Provide the (x, y) coordinate of the cell's center where the given text is located.  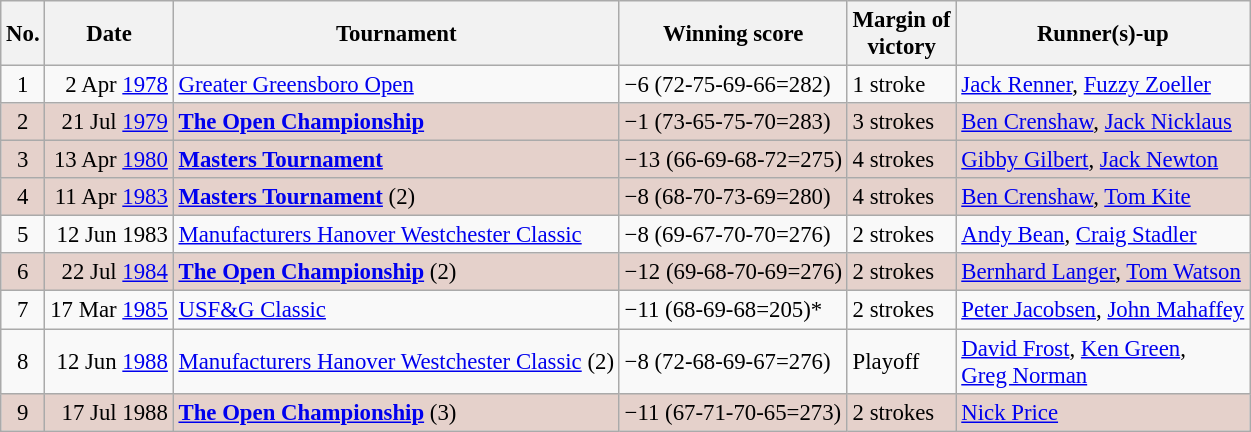
2 (23, 122)
21 Jul 1979 (109, 122)
Gibby Gilbert, Jack Newton (1103, 160)
Jack Renner, Fuzzy Zoeller (1103, 85)
David Frost, Ken Green, Greg Norman (1103, 362)
The Open Championship (396, 122)
Margin ofvictory (902, 34)
2 Apr 1978 (109, 85)
Winning score (733, 34)
−11 (67-71-70-65=273) (733, 412)
No. (23, 34)
−1 (73-65-75-70=283) (733, 122)
13 Apr 1980 (109, 160)
−8 (68-70-73-69=280) (733, 197)
12 Jun 1983 (109, 235)
4 (23, 197)
−6 (72-75-69-66=282) (733, 85)
Ben Crenshaw, Tom Kite (1103, 197)
−13 (66-69-68-72=275) (733, 160)
USF&G Classic (396, 310)
Peter Jacobsen, John Mahaffey (1103, 310)
17 Jul 1988 (109, 412)
Playoff (902, 362)
1 (23, 85)
22 Jul 1984 (109, 273)
The Open Championship (3) (396, 412)
Masters Tournament (396, 160)
Manufacturers Hanover Westchester Classic (2) (396, 362)
Ben Crenshaw, Jack Nicklaus (1103, 122)
Tournament (396, 34)
Andy Bean, Craig Stadler (1103, 235)
6 (23, 273)
Nick Price (1103, 412)
11 Apr 1983 (109, 197)
Masters Tournament (2) (396, 197)
Greater Greensboro Open (396, 85)
12 Jun 1988 (109, 362)
3 (23, 160)
9 (23, 412)
−11 (68-69-68=205)* (733, 310)
17 Mar 1985 (109, 310)
−8 (72-68-69-67=276) (733, 362)
−8 (69-67-70-70=276) (733, 235)
Manufacturers Hanover Westchester Classic (396, 235)
The Open Championship (2) (396, 273)
−12 (69-68-70-69=276) (733, 273)
3 strokes (902, 122)
1 stroke (902, 85)
7 (23, 310)
Bernhard Langer, Tom Watson (1103, 273)
5 (23, 235)
Date (109, 34)
8 (23, 362)
Runner(s)-up (1103, 34)
